Search for the cell housing the specified text and yield its [X, Y] center coordinate. 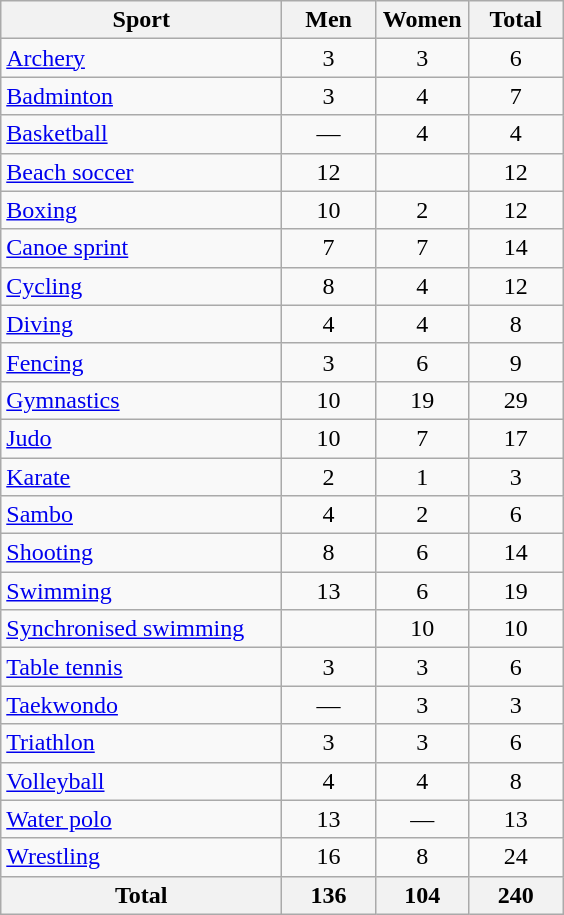
Canoe sprint [142, 248]
Basketball [142, 134]
104 [422, 895]
Archery [142, 58]
Shooting [142, 553]
Sport [142, 20]
Karate [142, 477]
1 [422, 477]
Water polo [142, 819]
Cycling [142, 286]
Boxing [142, 210]
Gymnastics [142, 400]
Fencing [142, 362]
Beach soccer [142, 172]
Triathlon [142, 743]
Diving [142, 324]
Synchronised swimming [142, 629]
Judo [142, 438]
Women [422, 20]
Sambo [142, 515]
Swimming [142, 591]
Badminton [142, 96]
24 [516, 857]
17 [516, 438]
Volleyball [142, 781]
29 [516, 400]
Men [329, 20]
Table tennis [142, 667]
Wrestling [142, 857]
240 [516, 895]
Taekwondo [142, 705]
136 [329, 895]
9 [516, 362]
16 [329, 857]
